Output the (X, Y) coordinate of the center of the cell containing the given text.  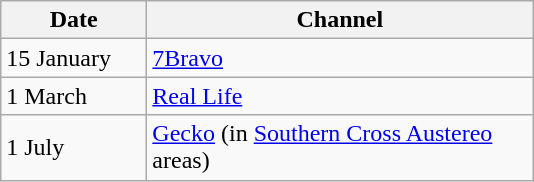
15 January (74, 58)
Channel (340, 20)
Date (74, 20)
Real Life (340, 96)
1 July (74, 148)
1 March (74, 96)
Gecko (in Southern Cross Austereo areas) (340, 148)
7Bravo (340, 58)
